Output the (x, y) coordinate of the center of the cell containing the given text.  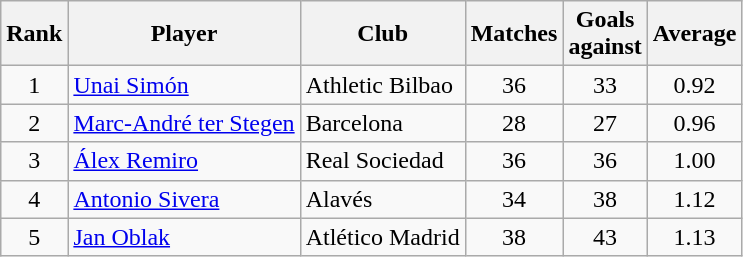
43 (605, 237)
28 (514, 123)
Marc-André ter Stegen (184, 123)
Real Sociedad (382, 161)
Athletic Bilbao (382, 85)
1.00 (694, 161)
0.92 (694, 85)
0.96 (694, 123)
33 (605, 85)
Álex Remiro (184, 161)
3 (34, 161)
34 (514, 199)
Club (382, 34)
1 (34, 85)
Average (694, 34)
Player (184, 34)
4 (34, 199)
Matches (514, 34)
Unai Simón (184, 85)
Atlético Madrid (382, 237)
Goalsagainst (605, 34)
Jan Oblak (184, 237)
Rank (34, 34)
Barcelona (382, 123)
5 (34, 237)
27 (605, 123)
Antonio Sivera (184, 199)
1.13 (694, 237)
2 (34, 123)
1.12 (694, 199)
Alavés (382, 199)
